Capture the cell that displays the provided text and extract its (x, y) central coordinate. 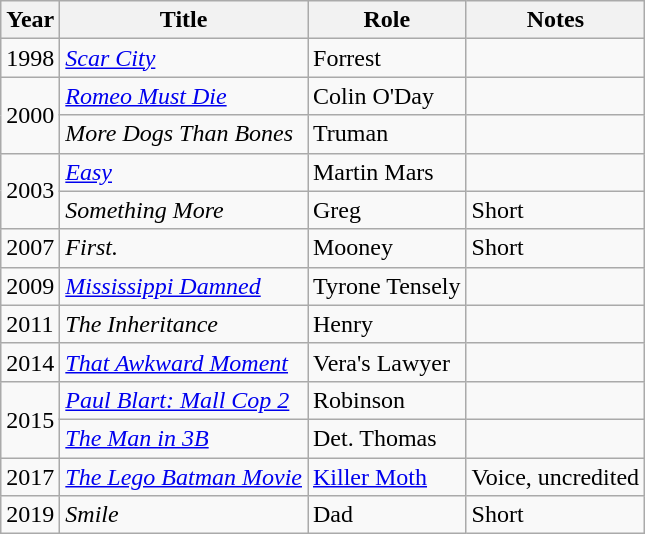
Mooney (388, 248)
Title (184, 20)
Role (388, 20)
2011 (30, 324)
Something More (184, 210)
2009 (30, 286)
The Lego Batman Movie (184, 477)
Henry (388, 324)
Det. Thomas (388, 438)
Vera's Lawyer (388, 362)
That Awkward Moment (184, 362)
Truman (388, 134)
Martin Mars (388, 172)
2007 (30, 248)
Notes (556, 20)
Greg (388, 210)
1998 (30, 58)
2000 (30, 115)
2014 (30, 362)
More Dogs Than Bones (184, 134)
2017 (30, 477)
Mississippi Damned (184, 286)
Paul Blart: Mall Cop 2 (184, 400)
2015 (30, 419)
Easy (184, 172)
2019 (30, 515)
Killer Moth (388, 477)
Robinson (388, 400)
Forrest (388, 58)
Smile (184, 515)
First. (184, 248)
Tyrone Tensely (388, 286)
Colin O'Day (388, 96)
2003 (30, 191)
The Inheritance (184, 324)
The Man in 3B (184, 438)
Dad (388, 515)
Voice, uncredited (556, 477)
Romeo Must Die (184, 96)
Year (30, 20)
Scar City (184, 58)
